Return the (x, y) coordinate for the center point of the cell that contains the specified text.  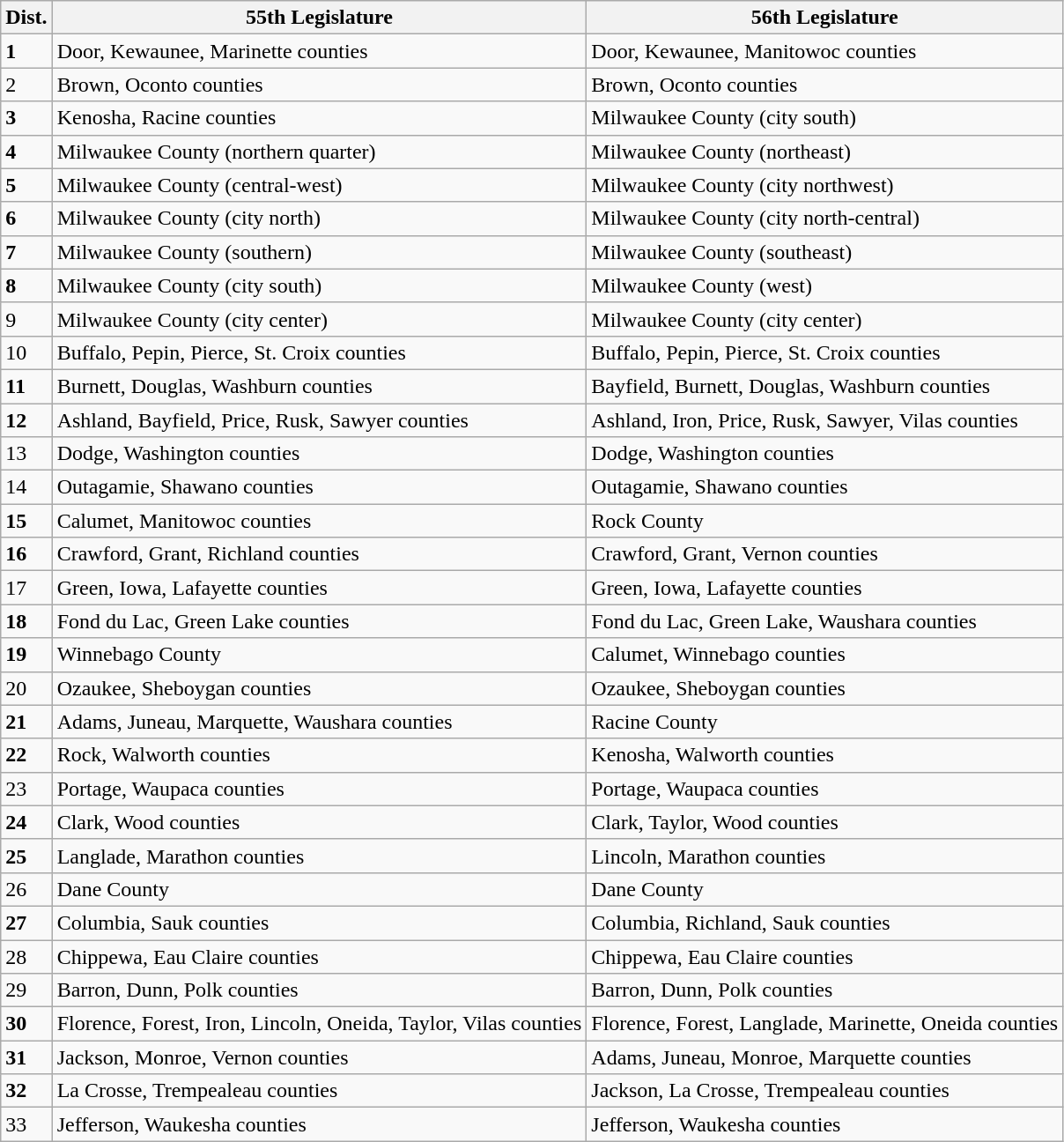
Calumet, Manitowoc counties (319, 521)
Fond du Lac, Green Lake counties (319, 621)
Racine County (824, 722)
8 (26, 285)
22 (26, 755)
20 (26, 688)
14 (26, 487)
Winnebago County (319, 655)
16 (26, 554)
Rock, Walworth counties (319, 755)
Calumet, Winnebago counties (824, 655)
Milwaukee County (city north-central) (824, 219)
Jackson, La Crosse, Trempealeau counties (824, 1091)
18 (26, 621)
Crawford, Grant, Richland counties (319, 554)
4 (26, 152)
Dist. (26, 18)
Adams, Juneau, Monroe, Marquette counties (824, 1057)
Langlade, Marathon counties (319, 856)
7 (26, 252)
56th Legislature (824, 18)
Jackson, Monroe, Vernon counties (319, 1057)
13 (26, 454)
Bayfield, Burnett, Douglas, Washburn counties (824, 386)
29 (26, 990)
6 (26, 219)
30 (26, 1024)
33 (26, 1124)
Fond du Lac, Green Lake, Waushara counties (824, 621)
Burnett, Douglas, Washburn counties (319, 386)
25 (26, 856)
26 (26, 889)
Milwaukee County (northeast) (824, 152)
32 (26, 1091)
19 (26, 655)
2 (26, 85)
Florence, Forest, Langlade, Marinette, Oneida counties (824, 1024)
Rock County (824, 521)
Crawford, Grant, Vernon counties (824, 554)
Lincoln, Marathon counties (824, 856)
Milwaukee County (southern) (319, 252)
10 (26, 352)
Columbia, Sauk counties (319, 923)
5 (26, 185)
Milwaukee County (southeast) (824, 252)
La Crosse, Trempealeau counties (319, 1091)
Milwaukee County (northern quarter) (319, 152)
Door, Kewaunee, Marinette counties (319, 51)
11 (26, 386)
Kenosha, Racine counties (319, 118)
Clark, Wood counties (319, 822)
1 (26, 51)
27 (26, 923)
Milwaukee County (west) (824, 285)
Clark, Taylor, Wood counties (824, 822)
12 (26, 420)
Milwaukee County (central-west) (319, 185)
3 (26, 118)
9 (26, 319)
Adams, Juneau, Marquette, Waushara counties (319, 722)
15 (26, 521)
Florence, Forest, Iron, Lincoln, Oneida, Taylor, Vilas counties (319, 1024)
31 (26, 1057)
Kenosha, Walworth counties (824, 755)
23 (26, 789)
28 (26, 956)
Milwaukee County (city north) (319, 219)
Ashland, Iron, Price, Rusk, Sawyer, Vilas counties (824, 420)
55th Legislature (319, 18)
21 (26, 722)
24 (26, 822)
Ashland, Bayfield, Price, Rusk, Sawyer counties (319, 420)
Columbia, Richland, Sauk counties (824, 923)
Door, Kewaunee, Manitowoc counties (824, 51)
Milwaukee County (city northwest) (824, 185)
17 (26, 588)
